For the text-containing cell, return its midpoint in [X, Y] coordinate format. 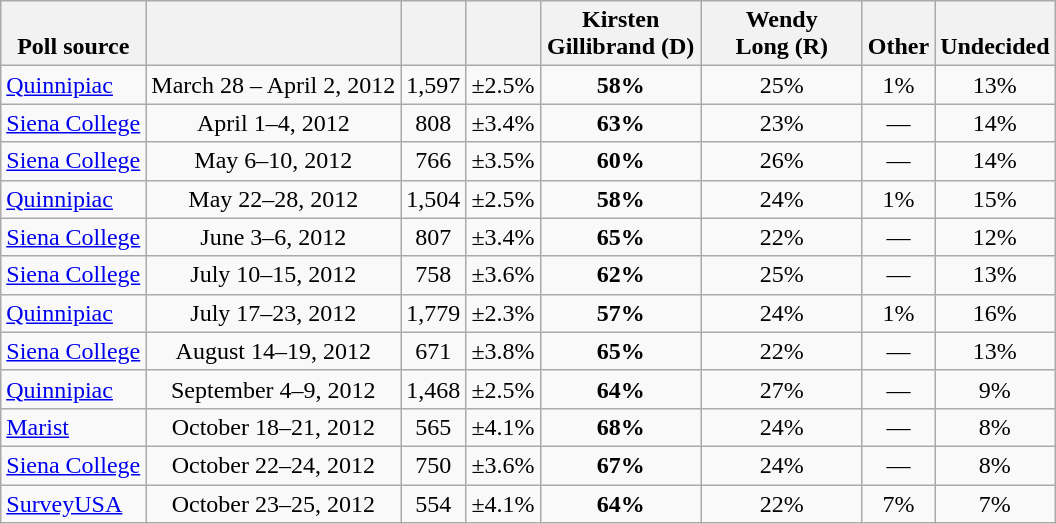
1,597 [434, 85]
March 28 – April 2, 2012 [274, 85]
October 18–21, 2012 [274, 427]
68% [620, 427]
16% [995, 313]
SurveyUSA [74, 503]
808 [434, 123]
June 3–6, 2012 [274, 237]
±2.3% [503, 313]
Other [898, 34]
August 14–19, 2012 [274, 351]
12% [995, 237]
758 [434, 275]
1,468 [434, 389]
KirstenGillibrand (D) [620, 34]
October 22–24, 2012 [274, 465]
Marist [74, 427]
April 1–4, 2012 [274, 123]
1,779 [434, 313]
63% [620, 123]
565 [434, 427]
±3.5% [503, 161]
766 [434, 161]
±3.8% [503, 351]
October 23–25, 2012 [274, 503]
60% [620, 161]
671 [434, 351]
15% [995, 199]
57% [620, 313]
1,504 [434, 199]
July 17–23, 2012 [274, 313]
67% [620, 465]
26% [782, 161]
750 [434, 465]
62% [620, 275]
807 [434, 237]
Undecided [995, 34]
23% [782, 123]
September 4–9, 2012 [274, 389]
July 10–15, 2012 [274, 275]
9% [995, 389]
May 6–10, 2012 [274, 161]
May 22–28, 2012 [274, 199]
554 [434, 503]
WendyLong (R) [782, 34]
Poll source [74, 34]
27% [782, 389]
